Provide the [X, Y] coordinate of the cell's center where the given text is located.  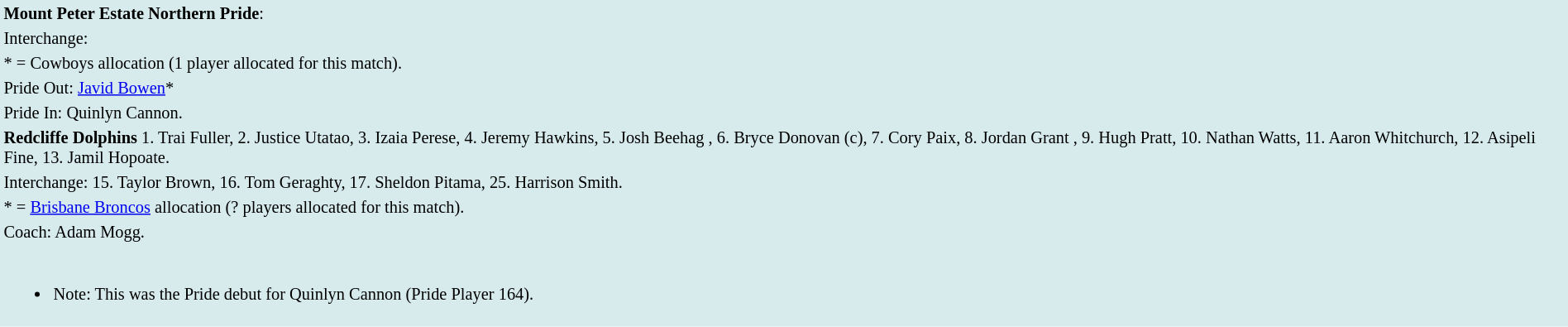
Mount Peter Estate Northern Pride: [784, 13]
Pride Out: Javid Bowen* [784, 88]
Interchange: 15. Taylor Brown, 16. Tom Geraghty, 17. Sheldon Pitama, 25. Harrison Smith. [784, 182]
Note: This was the Pride debut for Quinlyn Cannon (Pride Player 164). [784, 284]
* = Cowboys allocation (1 player allocated for this match). [784, 63]
Coach: Adam Mogg. [784, 232]
* = Brisbane Broncos allocation (? players allocated for this match). [784, 207]
Pride In: Quinlyn Cannon. [784, 113]
Interchange: [784, 38]
